Extract the (x, y) coordinate from the center of the cell holding the provided text.  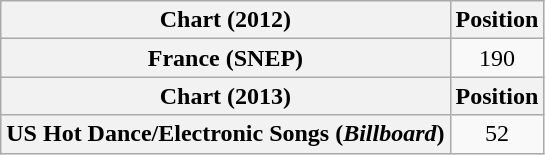
Chart (2013) (226, 96)
190 (497, 58)
52 (497, 134)
Chart (2012) (226, 20)
France (SNEP) (226, 58)
US Hot Dance/Electronic Songs (Billboard) (226, 134)
